Find where the given text appears and provide that cell's center as (X, Y) coordinate. 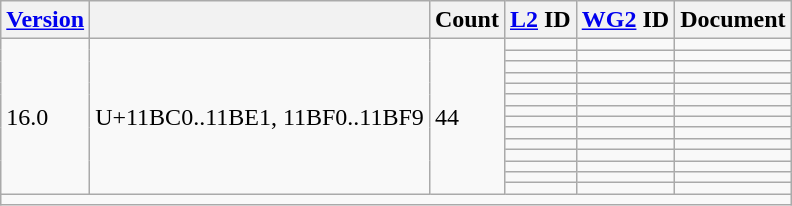
Count (466, 20)
WG2 ID (625, 20)
Version (46, 20)
16.0 (46, 116)
44 (466, 116)
L2 ID (540, 20)
Document (733, 20)
U+11BC0..11BE1, 11BF0..11BF9 (260, 116)
